Find where the given text appears and provide that cell's center as (X, Y) coordinate. 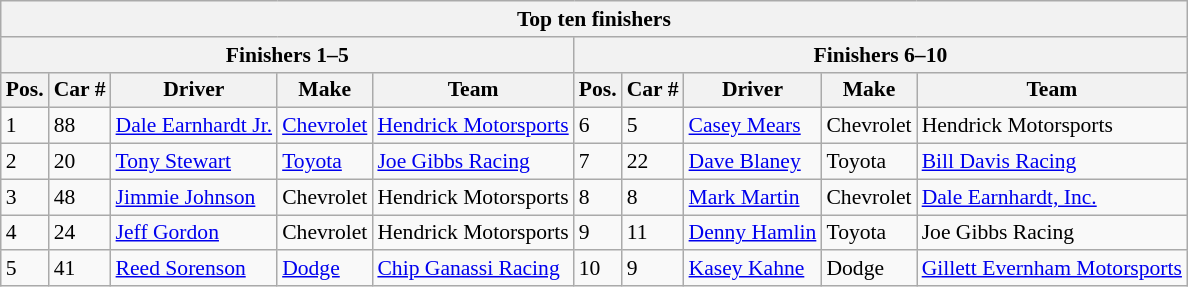
Mark Martin (753, 197)
Denny Hamlin (753, 233)
20 (80, 162)
Chip Ganassi Racing (472, 269)
Finishers 1–5 (288, 55)
Dale Earnhardt Jr. (194, 126)
Dave Blaney (753, 162)
Gillett Evernham Motorsports (1052, 269)
1 (25, 126)
Jeff Gordon (194, 233)
Reed Sorenson (194, 269)
22 (653, 162)
24 (80, 233)
7 (598, 162)
Finishers 6–10 (880, 55)
Dale Earnhardt, Inc. (1052, 197)
11 (653, 233)
48 (80, 197)
Bill Davis Racing (1052, 162)
88 (80, 126)
Top ten finishers (594, 19)
41 (80, 269)
4 (25, 233)
Kasey Kahne (753, 269)
6 (598, 126)
3 (25, 197)
Tony Stewart (194, 162)
10 (598, 269)
2 (25, 162)
Jimmie Johnson (194, 197)
Casey Mears (753, 126)
